Return the [X, Y] coordinate for the center point of the cell that contains the specified text.  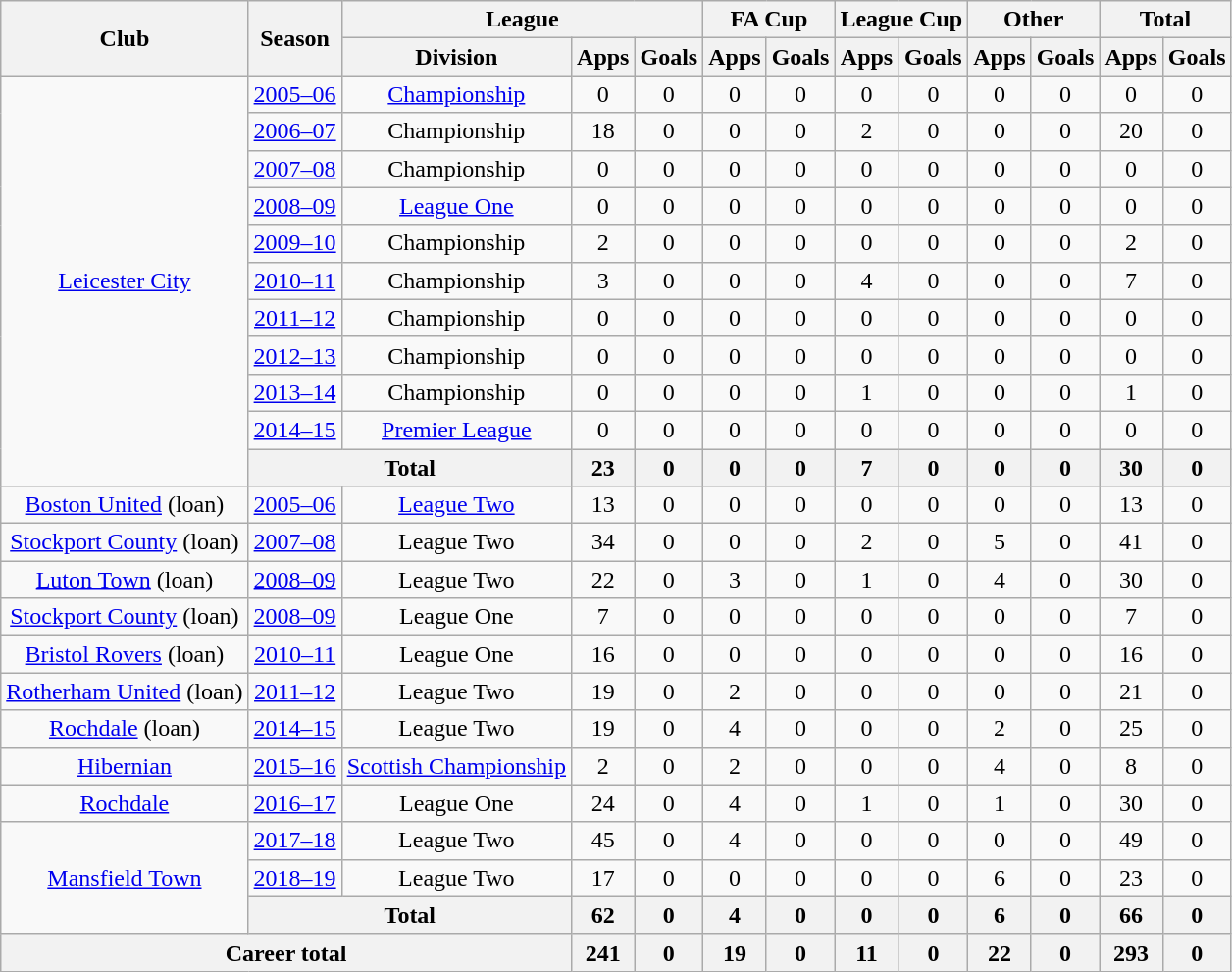
Bristol Rovers (loan) [125, 654]
49 [1131, 841]
8 [1131, 766]
2016–17 [294, 803]
Mansfield Town [125, 878]
Leicester City [125, 281]
5 [1000, 542]
FA Cup [769, 20]
62 [603, 915]
34 [603, 542]
24 [603, 803]
Rotherham United (loan) [125, 691]
66 [1131, 915]
Club [125, 38]
2006–07 [294, 131]
2012–13 [294, 355]
Scottish Championship [456, 766]
Season [294, 38]
Division [456, 57]
Boston United (loan) [125, 505]
Rochdale (loan) [125, 729]
League Cup [901, 20]
18 [603, 131]
293 [1131, 952]
2013–14 [294, 392]
2018–19 [294, 878]
Hibernian [125, 766]
25 [1131, 729]
45 [603, 841]
2015–16 [294, 766]
2009–10 [294, 243]
Premier League [456, 430]
Career total [286, 952]
241 [603, 952]
Rochdale [125, 803]
17 [603, 878]
Luton Town (loan) [125, 580]
Other [1034, 20]
League [522, 20]
2017–18 [294, 841]
11 [867, 952]
41 [1131, 542]
21 [1131, 691]
20 [1131, 131]
